Pinpoint the cell where the given text exists, returning its [x, y] midpoint coordinate. 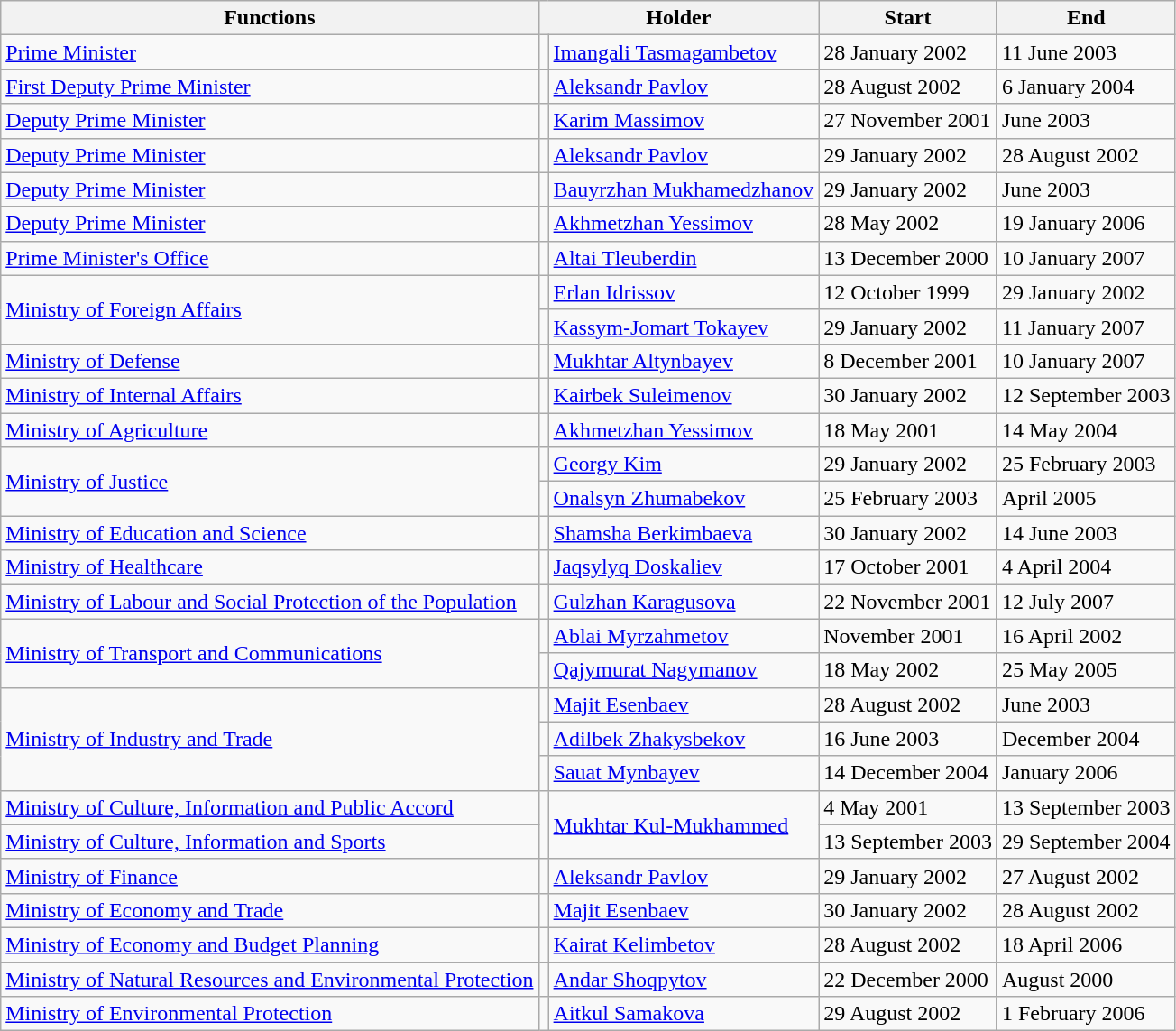
16 June 2003 [908, 739]
Ministry of Agriculture [270, 430]
19 January 2006 [1086, 224]
Ministry of Healthcare [270, 567]
Imangali Tasmagambetov [684, 52]
Andar Shoqpytov [684, 979]
First Deputy Prime Minister [270, 87]
Ministry of Natural Resources and Environmental Protection [270, 979]
Ministry of Foreign Affairs [270, 309]
December 2004 [1086, 739]
Prime Minister's Office [270, 258]
14 December 2004 [908, 773]
Start [908, 18]
Mukhtar Kul-Mukhammed [684, 824]
Jaqsylyq Doskaliev [684, 567]
13 December 2000 [908, 258]
Mukhtar Altynbayev [684, 361]
Ministry of Internal Affairs [270, 395]
11 June 2003 [1086, 52]
Sauat Mynbayev [684, 773]
Kairat Kelimbetov [684, 944]
January 2006 [1086, 773]
Georgy Kim [684, 465]
12 October 1999 [908, 292]
4 April 2004 [1086, 567]
Functions [270, 18]
28 January 2002 [908, 52]
Erlan Idrissov [684, 292]
Ministry of Defense [270, 361]
Bauyrzhan Mukhamedzhanov [684, 189]
29 August 2002 [908, 1014]
Altai Tleuberdin [684, 258]
Ministry of Education and Science [270, 533]
Adilbek Zhakysbekov [684, 739]
14 June 2003 [1086, 533]
Shamsha Berkimbaeva [684, 533]
29 September 2004 [1086, 842]
Karim Massimov [684, 121]
End [1086, 18]
November 2001 [908, 636]
11 January 2007 [1086, 327]
28 May 2002 [908, 224]
8 December 2001 [908, 361]
Ministry of Culture, Information and Sports [270, 842]
Ministry of Finance [270, 876]
18 May 2002 [908, 670]
Aitkul Samakova [684, 1014]
Qajymurat Nagymanov [684, 670]
Kassym-Jomart Tokayev [684, 327]
Prime Minister [270, 52]
27 November 2001 [908, 121]
Ministry of Economy and Trade [270, 910]
6 January 2004 [1086, 87]
August 2000 [1086, 979]
18 April 2006 [1086, 944]
Ministry of Labour and Social Protection of the Population [270, 602]
25 May 2005 [1086, 670]
Gulzhan Karagusova [684, 602]
4 May 2001 [908, 807]
22 November 2001 [908, 602]
22 December 2000 [908, 979]
Ministry of Environmental Protection [270, 1014]
14 May 2004 [1086, 430]
Ministry of Justice [270, 482]
Holder [678, 18]
27 August 2002 [1086, 876]
12 September 2003 [1086, 395]
17 October 2001 [908, 567]
1 February 2006 [1086, 1014]
Ministry of Culture, Information and Public Accord [270, 807]
16 April 2002 [1086, 636]
April 2005 [1086, 499]
Ministry of Transport and Communications [270, 653]
Ministry of Economy and Budget Planning [270, 944]
Kairbek Suleimenov [684, 395]
Ablai Myrzahmetov [684, 636]
Ministry of Industry and Trade [270, 739]
12 July 2007 [1086, 602]
Onalsyn Zhumabekov [684, 499]
18 May 2001 [908, 430]
